Detect which cell encompasses the target text, then output its (x, y) center coordinate. 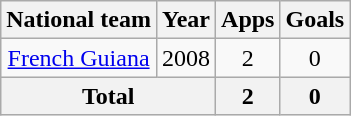
Apps (248, 20)
Year (186, 20)
French Guiana (79, 58)
2008 (186, 58)
Total (108, 96)
Goals (315, 20)
National team (79, 20)
